From the cell containing the given text, extract its center point as (x, y) coordinate. 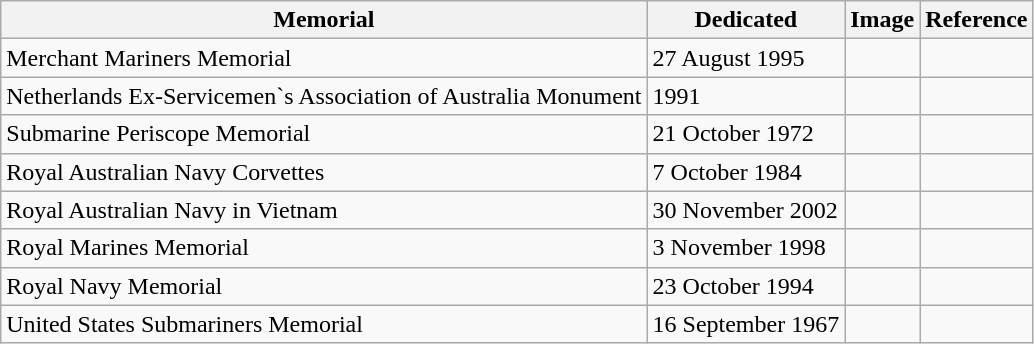
30 November 2002 (746, 210)
3 November 1998 (746, 248)
1991 (746, 96)
United States Submariners Memorial (324, 324)
Image (882, 20)
Royal Marines Memorial (324, 248)
Royal Australian Navy in Vietnam (324, 210)
Submarine Periscope Memorial (324, 134)
Royal Navy Memorial (324, 286)
Merchant Mariners Memorial (324, 58)
7 October 1984 (746, 172)
Netherlands Ex-Servicemen`s Association of Australia Monument (324, 96)
21 October 1972 (746, 134)
Memorial (324, 20)
Royal Australian Navy Corvettes (324, 172)
Reference (976, 20)
16 September 1967 (746, 324)
Dedicated (746, 20)
23 October 1994 (746, 286)
27 August 1995 (746, 58)
